Pinpoint the cell where the given text exists, returning its (X, Y) midpoint coordinate. 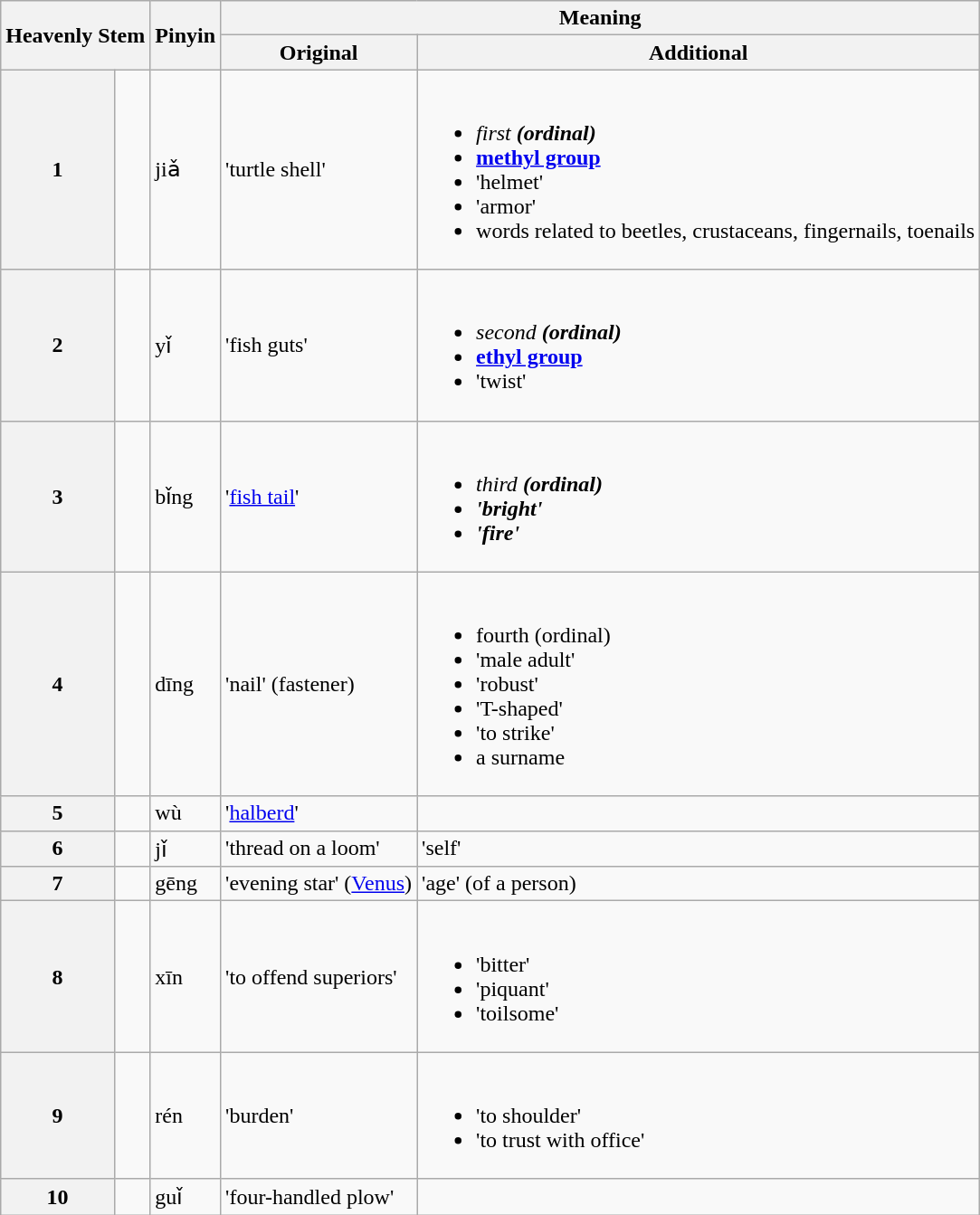
1 (58, 170)
xīn (186, 977)
'burden' (319, 1115)
third (ordinal)'bright''fire' (699, 496)
first (ordinal)methyl group'helmet''armor'words related to beetles, crustaceans, fingernails, toenails (699, 170)
'age' (of a person) (699, 884)
Original (319, 52)
'four-handled plow' (319, 1197)
wù (186, 813)
'fish tail' (319, 496)
'to offend superiors' (319, 977)
3 (58, 496)
4 (58, 684)
10 (58, 1197)
'to shoulder''to trust with office' (699, 1115)
jǐ (186, 849)
bǐng (186, 496)
'nail' (fastener) (319, 684)
dīng (186, 684)
gēng (186, 884)
rén (186, 1115)
'thread on a loom' (319, 849)
Additional (699, 52)
8 (58, 977)
'turtle shell' (319, 170)
fourth (ordinal)'male adult''robust''T-shaped''to strike'a surname (699, 684)
second (ordinal)ethyl group'twist' (699, 346)
2 (58, 346)
'self' (699, 849)
7 (58, 884)
yǐ (186, 346)
5 (58, 813)
Pinyin (186, 35)
jiǎ (186, 170)
'fish guts' (319, 346)
'bitter''piquant''toilsome' (699, 977)
Heavenly Stem (76, 35)
6 (58, 849)
Meaning (601, 18)
'halberd' (319, 813)
guǐ (186, 1197)
'evening star' (Venus) (319, 884)
9 (58, 1115)
